Detect which cell encompasses the target text, then output its [X, Y] center coordinate. 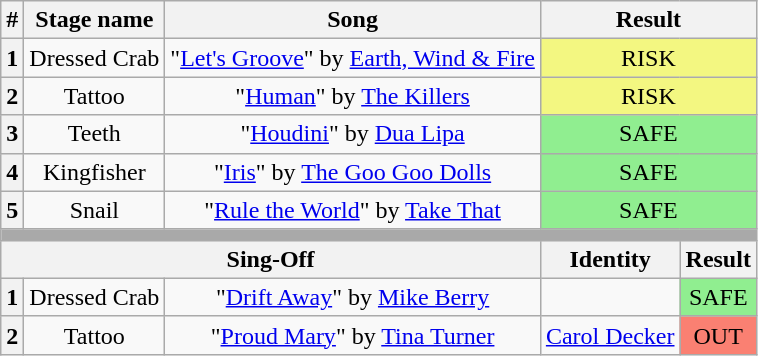
"Rule the World" by Take That [353, 210]
5 [12, 210]
4 [12, 172]
Teeth [94, 134]
Identity [610, 259]
Snail [94, 210]
"Human" by The Killers [353, 96]
Sing-Off [271, 259]
Kingfisher [94, 172]
"Houdini" by Dua Lipa [353, 134]
OUT [718, 335]
3 [12, 134]
"Proud Mary" by Tina Turner [353, 335]
"Iris" by The Goo Goo Dolls [353, 172]
Carol Decker [610, 335]
"Let's Groove" by Earth, Wind & Fire [353, 58]
# [12, 20]
Stage name [94, 20]
"Drift Away" by Mike Berry [353, 297]
Song [353, 20]
